Determine the (X, Y) coordinate at the center of the cell enclosing the given text.  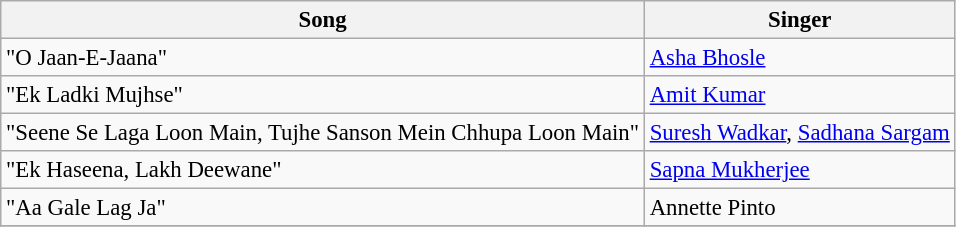
"Ek Ladki Mujhse" (323, 95)
Song (323, 20)
"Ek Haseena, Lakh Deewane" (323, 170)
Sapna Mukherjee (800, 170)
"O Jaan-E-Jaana" (323, 58)
"Seene Se Laga Loon Main, Tujhe Sanson Mein Chhupa Loon Main" (323, 133)
Suresh Wadkar, Sadhana Sargam (800, 133)
Singer (800, 20)
"Aa Gale Lag Ja" (323, 208)
Amit Kumar (800, 95)
Annette Pinto (800, 208)
Asha Bhosle (800, 58)
